Scan for the cell matching the given text and deliver its (x, y) coordinate at center. 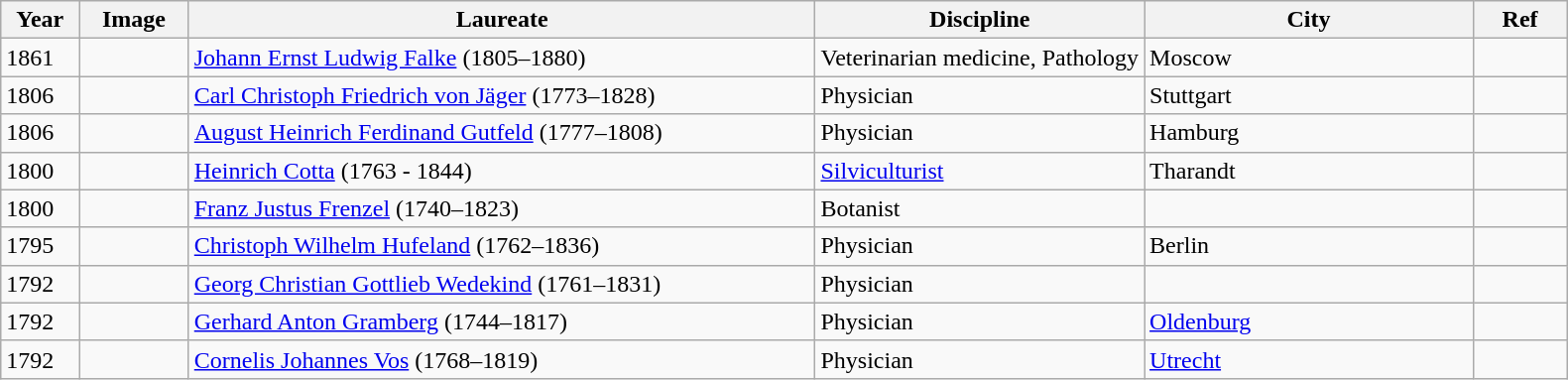
August Heinrich Ferdinand Gutfeld (1777–1808) (502, 133)
Stuttgart (1309, 95)
1861 (40, 58)
Ref (1519, 20)
Franz Justus Frenzel (1740–1823) (502, 208)
Year (40, 20)
Cornelis Johannes Vos (1768–1819) (502, 359)
Heinrich Cotta (1763 - 1844) (502, 171)
Georg Christian Gottlieb Wedekind (1761–1831) (502, 284)
Moscow (1309, 58)
Image (135, 20)
Christoph Wilhelm Hufeland (1762–1836) (502, 246)
Oldenburg (1309, 321)
Laureate (502, 20)
Silviculturist (980, 171)
Tharandt (1309, 171)
Gerhard Anton Gramberg (1744–1817) (502, 321)
Johann Ernst Ludwig Falke (1805–1880) (502, 58)
Carl Christoph Friedrich von Jäger (1773–1828) (502, 95)
Hamburg (1309, 133)
Discipline (980, 20)
Botanist (980, 208)
Veterinarian medicine, Pathology (980, 58)
Berlin (1309, 246)
City (1309, 20)
1795 (40, 246)
Utrecht (1309, 359)
